Scan for the cell matching the given text and deliver its (X, Y) coordinate at center. 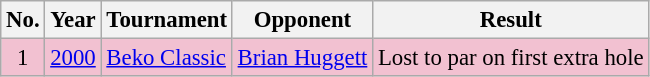
1 (23, 58)
Result (511, 20)
Opponent (302, 20)
Tournament (166, 20)
2000 (73, 58)
Brian Huggett (302, 58)
Beko Classic (166, 58)
Lost to par on first extra hole (511, 58)
Year (73, 20)
No. (23, 20)
